Search for the cell housing the specified text and yield its [x, y] center coordinate. 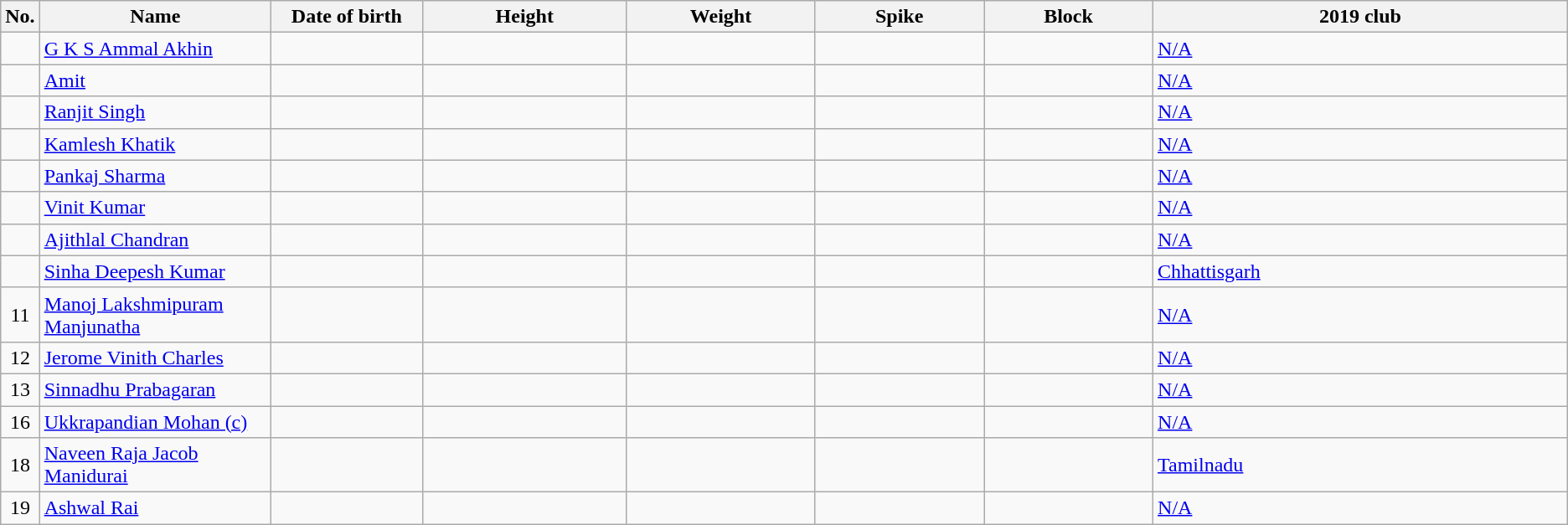
Sinha Deepesh Kumar [155, 271]
Naveen Raja Jacob Manidurai [155, 466]
16 [20, 421]
Chhattisgarh [1360, 271]
Name [155, 17]
18 [20, 466]
Jerome Vinith Charles [155, 358]
Date of birth [347, 17]
Vinit Kumar [155, 208]
Weight [720, 17]
No. [20, 17]
Sinnadhu Prabagaran [155, 389]
Ukkrapandian Mohan (c) [155, 421]
2019 club [1360, 17]
Tamilnadu [1360, 466]
Ashwal Rai [155, 508]
Amit [155, 80]
Ajithlal Chandran [155, 239]
G K S Ammal Akhin [155, 49]
12 [20, 358]
13 [20, 389]
11 [20, 315]
19 [20, 508]
Ranjit Singh [155, 112]
Spike [900, 17]
Kamlesh Khatik [155, 144]
Manoj Lakshmipuram Manjunatha [155, 315]
Block [1069, 17]
Pankaj Sharma [155, 176]
Height [524, 17]
